Find where the given text appears and provide that cell's center as [X, Y] coordinate. 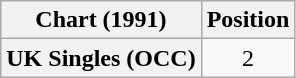
Chart (1991) [101, 20]
Position [248, 20]
UK Singles (OCC) [101, 58]
2 [248, 58]
